From the cell containing the given text, extract its center point as (x, y) coordinate. 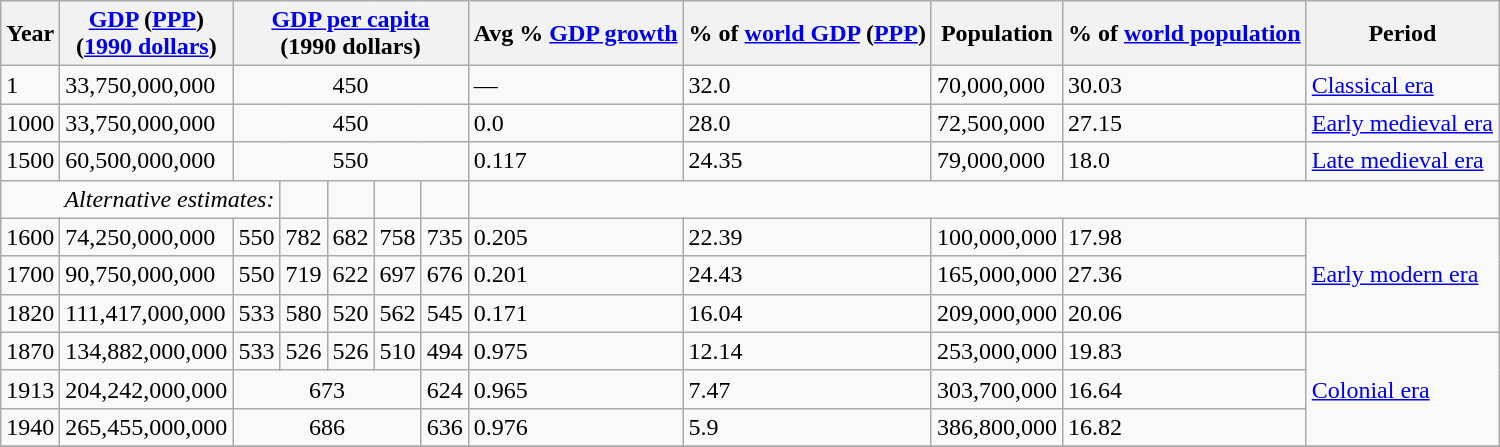
Early modern era (1402, 275)
1000 (30, 123)
1870 (30, 351)
Period (1402, 34)
545 (444, 313)
520 (350, 313)
0.0 (576, 123)
204,242,000,000 (146, 389)
16.04 (807, 313)
134,882,000,000 (146, 351)
32.0 (807, 85)
Early medieval era (1402, 123)
624 (444, 389)
16.82 (1184, 427)
79,000,000 (996, 161)
0.965 (576, 389)
22.39 (807, 237)
1 (30, 85)
18.0 (1184, 161)
494 (444, 351)
72,500,000 (996, 123)
20.06 (1184, 313)
719 (304, 275)
1600 (30, 237)
Alternative estimates: (140, 199)
1820 (30, 313)
Avg % GDP growth (576, 34)
0.976 (576, 427)
0.201 (576, 275)
782 (304, 237)
697 (398, 275)
758 (398, 237)
735 (444, 237)
265,455,000,000 (146, 427)
165,000,000 (996, 275)
24.43 (807, 275)
253,000,000 (996, 351)
% of world GDP (PPP) (807, 34)
1500 (30, 161)
580 (304, 313)
— (576, 85)
17.98 (1184, 237)
622 (350, 275)
Year (30, 34)
GDP per capita (1990 dollars) (350, 34)
70,000,000 (996, 85)
30.03 (1184, 85)
676 (444, 275)
686 (327, 427)
1700 (30, 275)
0.117 (576, 161)
60,500,000,000 (146, 161)
562 (398, 313)
209,000,000 (996, 313)
19.83 (1184, 351)
5.9 (807, 427)
0.975 (576, 351)
27.15 (1184, 123)
90,750,000,000 (146, 275)
1913 (30, 389)
111,417,000,000 (146, 313)
% of world population (1184, 34)
510 (398, 351)
636 (444, 427)
7.47 (807, 389)
386,800,000 (996, 427)
0.205 (576, 237)
28.0 (807, 123)
673 (327, 389)
1940 (30, 427)
74,250,000,000 (146, 237)
Late medieval era (1402, 161)
Population (996, 34)
Classical era (1402, 85)
24.35 (807, 161)
0.171 (576, 313)
100,000,000 (996, 237)
27.36 (1184, 275)
12.14 (807, 351)
GDP (PPP) (1990 dollars) (146, 34)
Colonial era (1402, 389)
682 (350, 237)
16.64 (1184, 389)
303,700,000 (996, 389)
